For the text-containing cell, return its midpoint in (x, y) coordinate format. 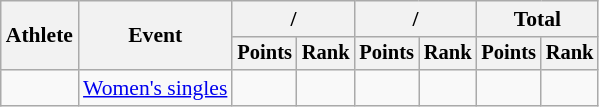
Total (537, 19)
Women's singles (155, 88)
Event (155, 36)
Athlete (40, 36)
